Output the (x, y) coordinate of the center of the cell containing the given text.  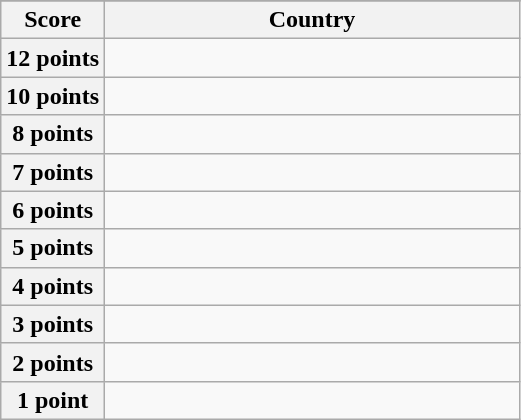
3 points (53, 324)
1 point (53, 400)
Country (312, 20)
2 points (53, 362)
4 points (53, 286)
8 points (53, 134)
6 points (53, 210)
Score (53, 20)
5 points (53, 248)
7 points (53, 172)
10 points (53, 96)
12 points (53, 58)
